From the cell containing the given text, extract its center point as (X, Y) coordinate. 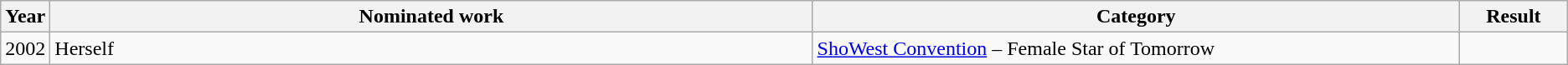
Nominated work (431, 17)
2002 (25, 48)
Year (25, 17)
Category (1136, 17)
Herself (431, 48)
ShoWest Convention – Female Star of Tomorrow (1136, 48)
Result (1514, 17)
